Locate the cell with the specified text and output its [X, Y] center coordinate. 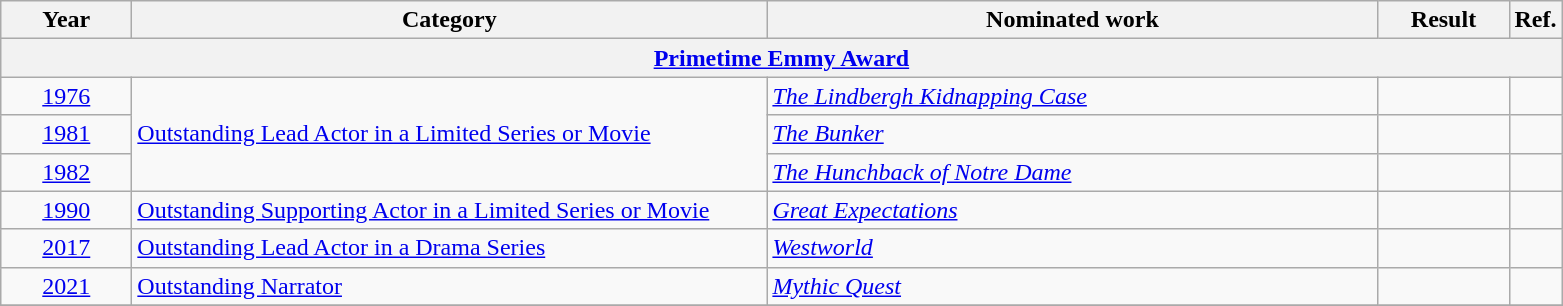
The Hunchback of Notre Dame [1072, 172]
2017 [66, 248]
Nominated work [1072, 20]
Outstanding Supporting Actor in a Limited Series or Movie [450, 210]
Category [450, 20]
Westworld [1072, 248]
Year [66, 20]
1982 [66, 172]
Result [1444, 20]
Ref. [1536, 20]
1976 [66, 96]
Outstanding Narrator [450, 286]
1990 [66, 210]
1981 [66, 134]
Primetime Emmy Award [782, 58]
Outstanding Lead Actor in a Drama Series [450, 248]
Mythic Quest [1072, 286]
The Bunker [1072, 134]
Great Expectations [1072, 210]
2021 [66, 286]
Outstanding Lead Actor in a Limited Series or Movie [450, 134]
The Lindbergh Kidnapping Case [1072, 96]
